Provide the (X, Y) coordinate of the cell's center where the given text is located.  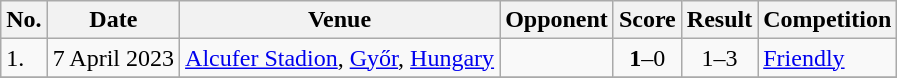
1–3 (719, 58)
No. (24, 20)
7 April 2023 (113, 58)
Venue (340, 20)
Opponent (557, 20)
Alcufer Stadion, Győr, Hungary (340, 58)
Date (113, 20)
1–0 (647, 58)
Competition (828, 20)
Result (719, 20)
Friendly (828, 58)
1. (24, 58)
Score (647, 20)
